Identify which cell holds the provided text, then report its (X, Y) central coordinate. 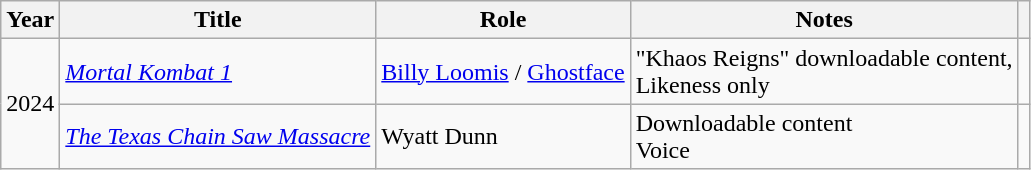
Role (503, 20)
Notes (824, 20)
Year (30, 20)
Wyatt Dunn (503, 136)
Title (218, 20)
Billy Loomis / Ghostface (503, 72)
Mortal Kombat 1 (218, 72)
The Texas Chain Saw Massacre (218, 136)
2024 (30, 104)
Downloadable contentVoice (824, 136)
"Khaos Reigns" downloadable content,Likeness only (824, 72)
